Output the [x, y] coordinate of the center of the cell containing the given text.  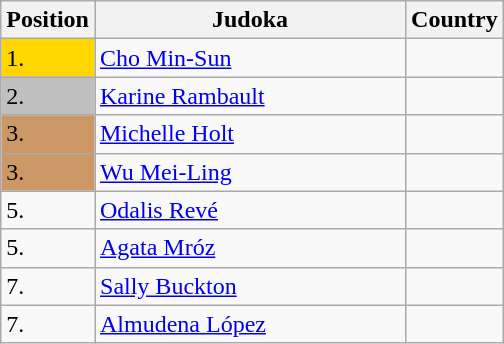
Odalis Revé [250, 210]
Agata Mróz [250, 248]
Cho Min-Sun [250, 58]
Wu Mei-Ling [250, 172]
Sally Buckton [250, 286]
Michelle Holt [250, 134]
Judoka [250, 20]
Karine Rambault [250, 96]
Almudena López [250, 324]
2. [48, 96]
Country [455, 20]
Position [48, 20]
1. [48, 58]
